Return the [X, Y] coordinate for the center point of the cell that contains the specified text.  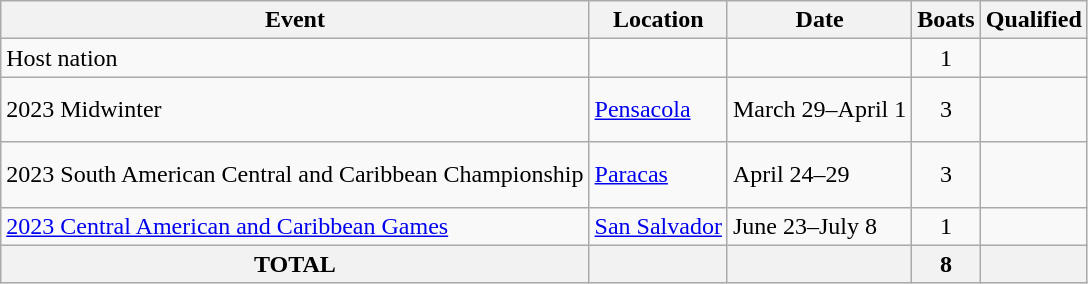
Qualified [1034, 20]
April 24–29 [819, 174]
Host nation [295, 58]
Pensacola [658, 110]
Location [658, 20]
March 29–April 1 [819, 110]
June 23–July 8 [819, 226]
Date [819, 20]
8 [946, 264]
TOTAL [295, 264]
Boats [946, 20]
San Salvador [658, 226]
Event [295, 20]
2023 Central American and Caribbean Games [295, 226]
Paracas [658, 174]
2023 South American Central and Caribbean Championship [295, 174]
2023 Midwinter [295, 110]
